Output the [X, Y] coordinate of the center of the cell containing the given text.  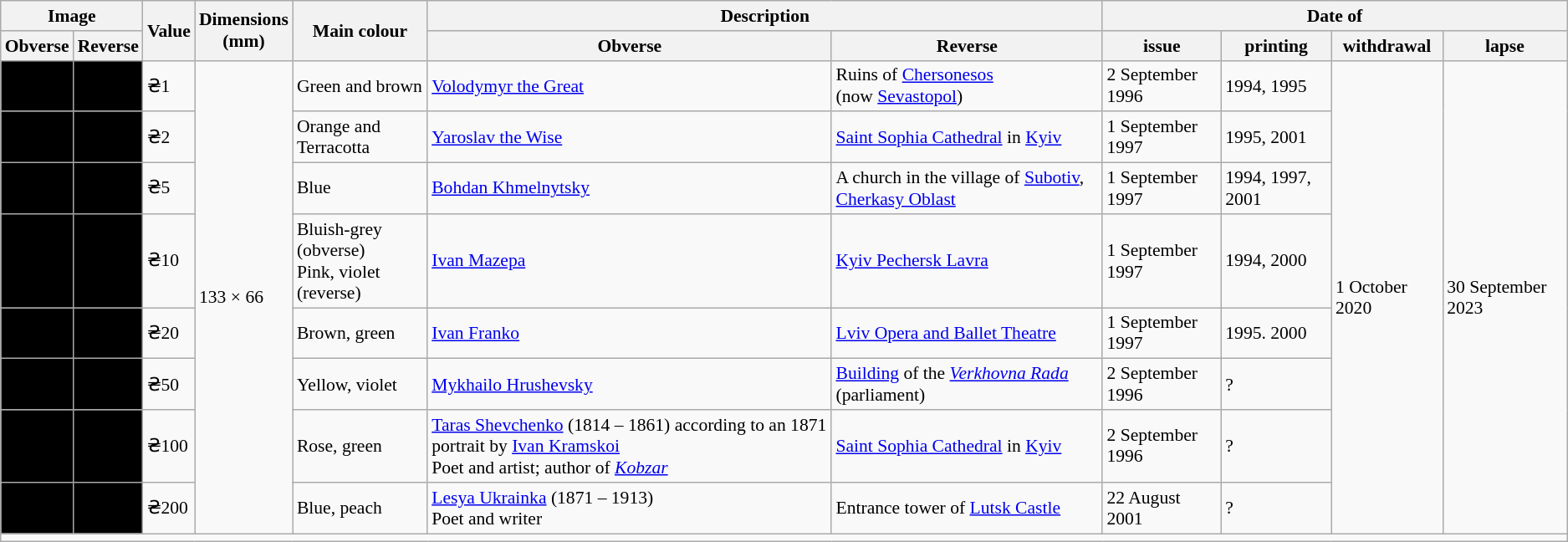
Blue, peach [360, 509]
133 × 66 [244, 297]
Rose, green [360, 447]
Ruins of Chersonesos(now Sevastopol) [967, 85]
₴10 [169, 261]
1994, 1997, 2001 [1276, 189]
Volodymyr the Great [629, 85]
Entrance tower of Lutsk Castle [967, 509]
withdrawal [1387, 46]
Building of the Verkhovna Rada (parliament) [967, 385]
Main colour [360, 30]
Image [72, 16]
Blue [360, 189]
Description [764, 16]
Taras Shevchenko (1814 – 1861) according to an 1871 portrait by Ivan KramskoiPoet and artist; author of Kobzar [629, 447]
Dimensions(mm) [244, 30]
Mykhailo Hrushevsky [629, 385]
₴1 [169, 85]
30 September 2023 [1505, 297]
Lesya Ukrainka (1871 – 1913)Poet and writer [629, 509]
₴50 [169, 385]
Orange and Terracotta [360, 137]
Yaroslav the Wise [629, 137]
₴5 [169, 189]
1995. 2000 [1276, 333]
Kyiv Pechersk Lavra [967, 261]
₴20 [169, 333]
₴2 [169, 137]
Lviv Opera and Ballet Theatre [967, 333]
Ivan Franko [629, 333]
1 October 2020 [1387, 297]
issue [1162, 46]
1994, 2000 [1276, 261]
Green and brown [360, 85]
printing [1276, 46]
1995, 2001 [1276, 137]
₴100 [169, 447]
₴200 [169, 509]
Value [169, 30]
Bluish-grey (obverse)Pink, violet (reverse) [360, 261]
Date of [1335, 16]
Brown, green [360, 333]
Yellow, violet [360, 385]
22 August 2001 [1162, 509]
Ivan Mazepa [629, 261]
A church in the village of Subotiv, Cherkasy Oblast [967, 189]
Bohdan Khmelnytsky [629, 189]
lapse [1505, 46]
1994, 1995 [1276, 85]
